From the cell containing the given text, extract its center point as (X, Y) coordinate. 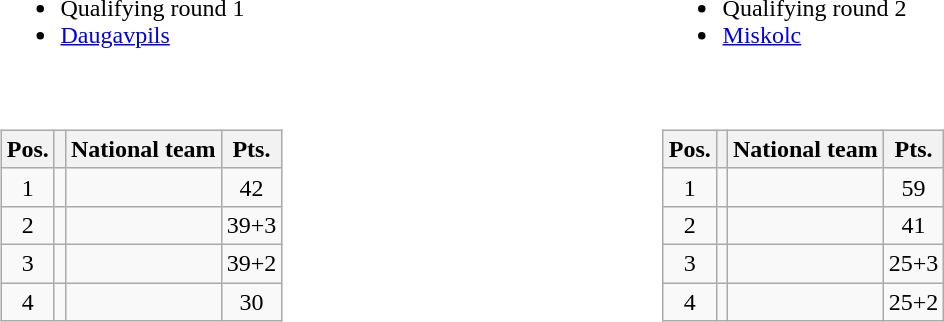
42 (252, 187)
30 (252, 301)
25+2 (914, 301)
59 (914, 187)
39+2 (252, 263)
25+3 (914, 263)
41 (914, 225)
39+3 (252, 225)
